Search for the cell housing the specified text and yield its [x, y] center coordinate. 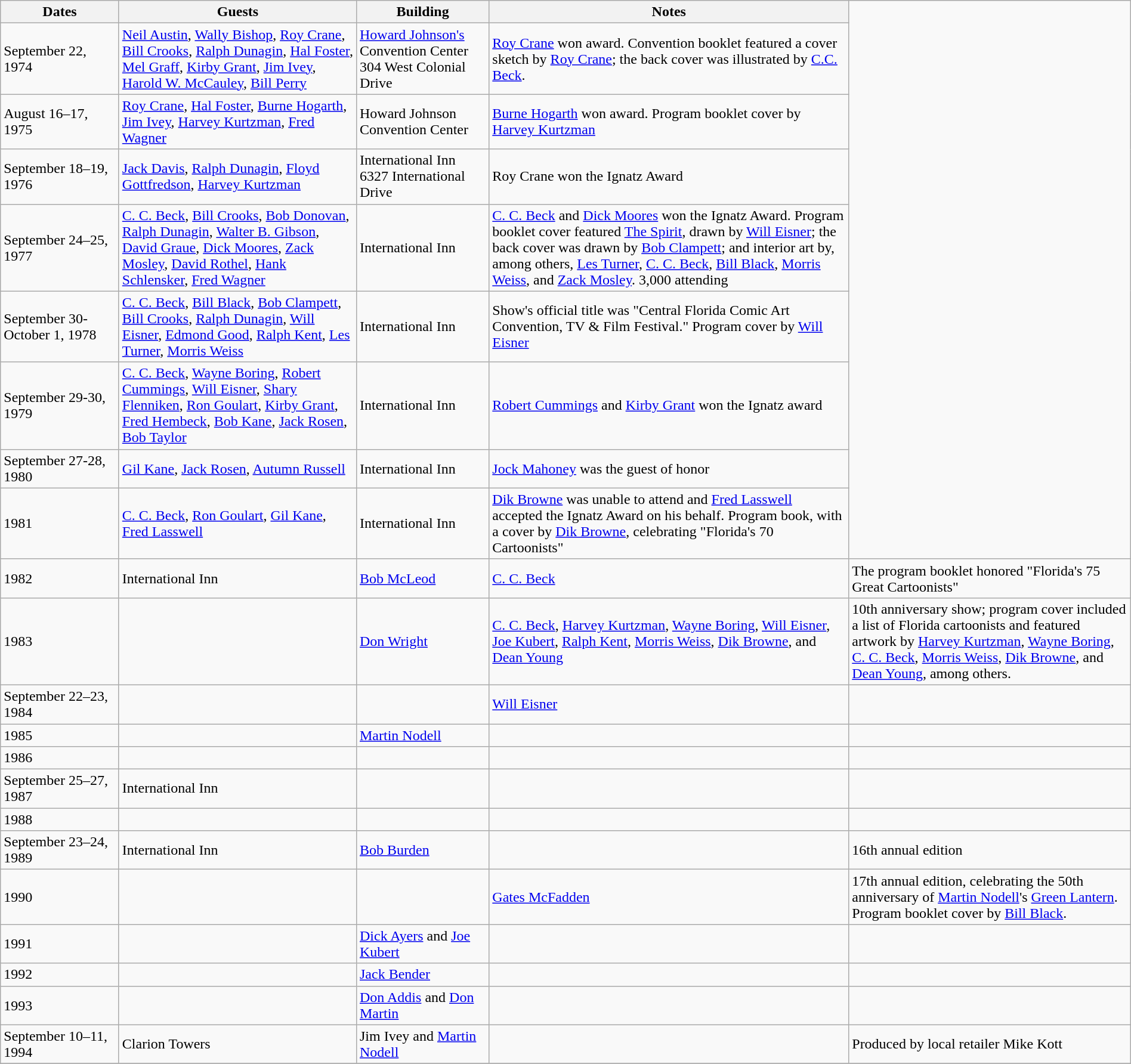
C. C. Beck, Ron Goulart, Gil Kane, Fred Lasswell [237, 524]
Gil Kane, Jack Rosen, Autumn Russell [237, 469]
1992 [60, 975]
Jack Davis, Ralph Dunagin, Floyd Gottfredson, Harvey Kurtzman [237, 177]
Howard Johnson Convention Center [422, 122]
16th annual edition [990, 850]
Jack Bender [422, 975]
Dick Ayers and Joe Kubert [422, 944]
Dates [60, 12]
Guests [237, 12]
Don Wright [422, 641]
1985 [60, 735]
Building [422, 12]
Burne Hogarth won award. Program booklet cover by Harvey Kurtzman [669, 122]
September 22–23, 1984 [60, 704]
Don Addis and Don Martin [422, 1006]
1990 [60, 897]
C. C. Beck [669, 579]
Roy Crane won the Ignatz Award [669, 177]
Neil Austin, Wally Bishop, Roy Crane, Bill Crooks, Ralph Dunagin, Hal Foster, Mel Graff, Kirby Grant, Jim Ivey, Harold W. McCauley, Bill Perry [237, 58]
Show's official title was "Central Florida Comic Art Convention, TV & Film Festival." Program cover by Will Eisner [669, 327]
September 10–11, 1994 [60, 1044]
Robert Cummings and Kirby Grant won the Ignatz award [669, 406]
Produced by local retailer Mike Kott [990, 1044]
International Inn 6327 International Drive [422, 177]
Gates McFadden [669, 897]
The program booklet honored "Florida's 75 Great Cartoonists" [990, 579]
September 18–19, 1976 [60, 177]
August 16–17, 1975 [60, 122]
Jock Mahoney was the guest of honor [669, 469]
Roy Crane won award. Convention booklet featured a cover sketch by Roy Crane; the back cover was illustrated by C.C. Beck. [669, 58]
Howard Johnson's Convention Center 304 West Colonial Drive [422, 58]
1993 [60, 1006]
September 25–27, 1987 [60, 788]
Bob McLeod [422, 579]
1988 [60, 819]
C. C. Beck, Harvey Kurtzman, Wayne Boring, Will Eisner, Joe Kubert, Ralph Kent, Morris Weiss, Dik Browne, and Dean Young [669, 641]
1986 [60, 758]
Roy Crane, Hal Foster, Burne Hogarth, Jim Ivey, Harvey Kurtzman, Fred Wagner [237, 122]
Martin Nodell [422, 735]
1982 [60, 579]
Will Eisner [669, 704]
Notes [669, 12]
September 29-30, 1979 [60, 406]
September 23–24, 1989 [60, 850]
September 24–25, 1977 [60, 248]
Clarion Towers [237, 1044]
1983 [60, 641]
1991 [60, 944]
C. C. Beck, Wayne Boring, Robert Cummings, Will Eisner, Shary Flenniken, Ron Goulart, Kirby Grant, Fred Hembeck, Bob Kane, Jack Rosen, Bob Taylor [237, 406]
1981 [60, 524]
September 27-28, 1980 [60, 469]
Bob Burden [422, 850]
C. C. Beck, Bill Black, Bob Clampett, Bill Crooks, Ralph Dunagin, Will Eisner, Edmond Good, Ralph Kent, Les Turner, Morris Weiss [237, 327]
September 30-October 1, 1978 [60, 327]
September 22, 1974 [60, 58]
Jim Ivey and Martin Nodell [422, 1044]
17th annual edition, celebrating the 50th anniversary of Martin Nodell's Green Lantern. Program booklet cover by Bill Black. [990, 897]
